Return the [X, Y] coordinate for the center point of the cell that contains the specified text.  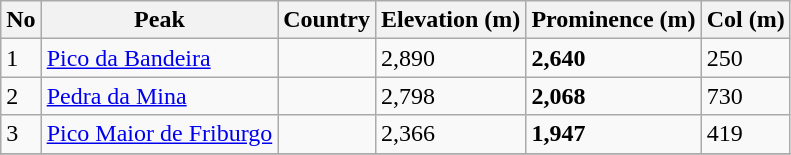
730 [746, 96]
3 [21, 134]
Col (m) [746, 20]
1 [21, 58]
2,798 [450, 96]
2,890 [450, 58]
Pico da Bandeira [160, 58]
Peak [160, 20]
2 [21, 96]
Prominence (m) [614, 20]
2,366 [450, 134]
250 [746, 58]
Pico Maior de Friburgo [160, 134]
Country [327, 20]
2,640 [614, 58]
No [21, 20]
2,068 [614, 96]
Elevation (m) [450, 20]
Pedra da Mina [160, 96]
419 [746, 134]
1,947 [614, 134]
